For the text-containing cell, return its midpoint in (x, y) coordinate format. 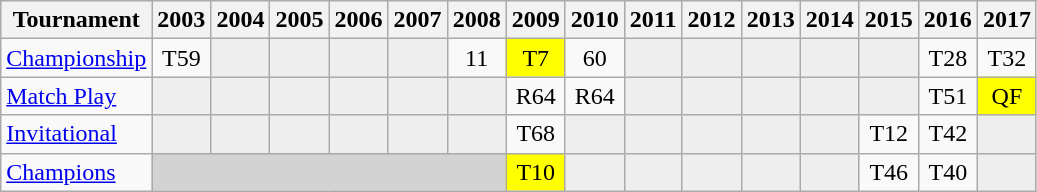
2013 (770, 20)
Tournament (76, 20)
T40 (948, 172)
T7 (536, 58)
2011 (653, 20)
T68 (536, 134)
T10 (536, 172)
Champions (76, 172)
2010 (594, 20)
T42 (948, 134)
2003 (182, 20)
2012 (712, 20)
T32 (1006, 58)
2015 (888, 20)
T12 (888, 134)
2014 (830, 20)
2004 (240, 20)
T59 (182, 58)
Invitational (76, 134)
2006 (358, 20)
Match Play (76, 96)
2017 (1006, 20)
Championship (76, 58)
QF (1006, 96)
T51 (948, 96)
11 (476, 58)
2009 (536, 20)
60 (594, 58)
2005 (300, 20)
T28 (948, 58)
2016 (948, 20)
2007 (418, 20)
T46 (888, 172)
2008 (476, 20)
